Extract the (x, y) coordinate from the center of the cell holding the provided text.  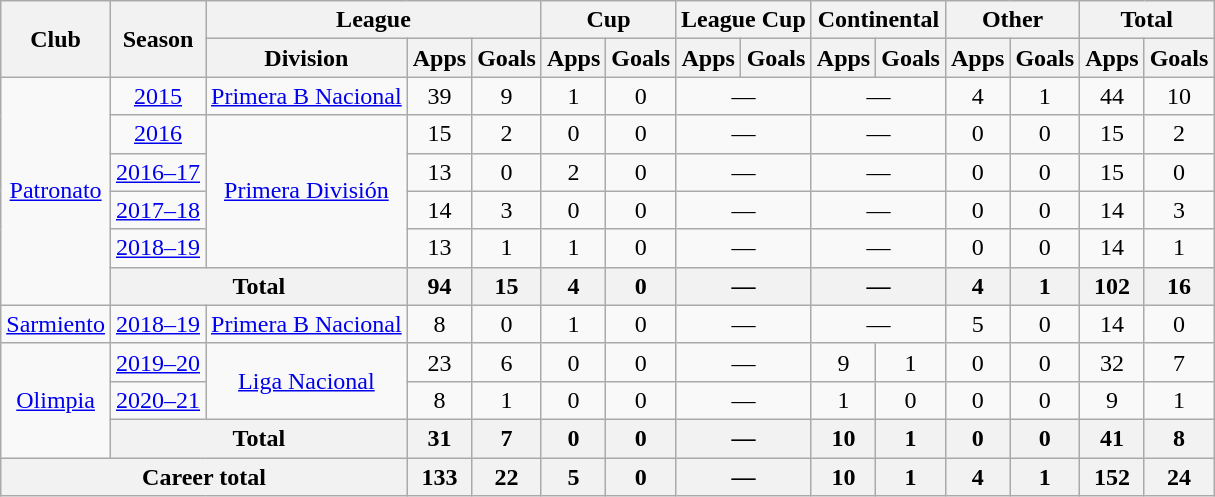
Season (158, 39)
39 (439, 96)
Continental (878, 20)
44 (1112, 96)
6 (507, 362)
32 (1112, 362)
22 (507, 477)
Liga Nacional (307, 381)
Other (1012, 20)
23 (439, 362)
2015 (158, 96)
16 (1179, 286)
24 (1179, 477)
Primera División (307, 191)
133 (439, 477)
Division (307, 58)
31 (439, 438)
2020–21 (158, 400)
41 (1112, 438)
102 (1112, 286)
2019–20 (158, 362)
2017–18 (158, 210)
2016–17 (158, 172)
Patronato (56, 191)
2016 (158, 134)
Career total (204, 477)
Cup (608, 20)
League (374, 20)
Sarmiento (56, 324)
152 (1112, 477)
Club (56, 39)
Olimpia (56, 400)
League Cup (744, 20)
94 (439, 286)
